Return [x, y] of the center of cell containing provided text 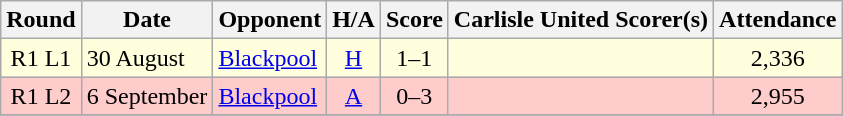
A [354, 96]
H [354, 58]
R1 L2 [41, 96]
6 September [147, 96]
Opponent [270, 20]
Score [414, 20]
30 August [147, 58]
Date [147, 20]
Attendance [778, 20]
2,336 [778, 58]
2,955 [778, 96]
R1 L1 [41, 58]
1–1 [414, 58]
0–3 [414, 96]
H/A [354, 20]
Carlisle United Scorer(s) [580, 20]
Round [41, 20]
